Return the [X, Y] coordinate for the center point of the cell that contains the specified text.  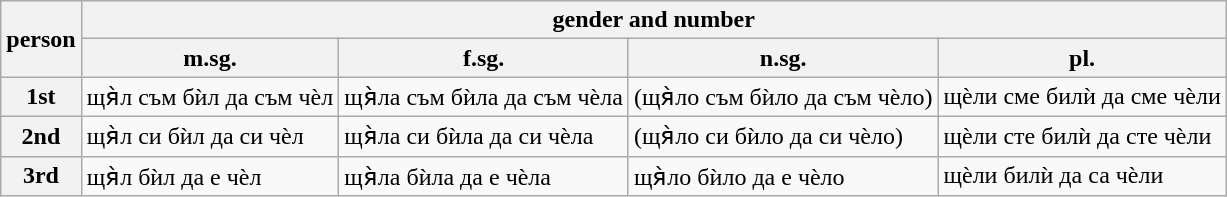
n.sg. [783, 58]
щя̀л съм бѝл да съм чѐл [210, 97]
3rd [41, 176]
f.sg. [484, 58]
щя̀лa си бѝла да си чѐлa [484, 136]
щѐли билѝ да са чѐли [1082, 176]
gender and number [654, 20]
1st [41, 97]
щя̀лo бѝло да е чѐлo [783, 176]
щя̀л бѝл да е чѐл [210, 176]
щѐли сме билѝ да сме чѐли [1082, 97]
(щя̀лo съм бѝло да съм чѐлo) [783, 97]
щя̀лa съм бѝла да съм чѐлa [484, 97]
щѐли сте билѝ да сте чѐли [1082, 136]
pl. [1082, 58]
(щя̀лo си бѝло да си чѐлo) [783, 136]
щя̀лa бѝла да е чѐлa [484, 176]
person [41, 39]
щя̀л си бѝл да си чѐл [210, 136]
2nd [41, 136]
m.sg. [210, 58]
